Locate the cell with the specified text and output its [X, Y] center coordinate. 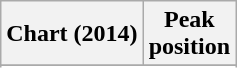
Chart (2014) [72, 34]
Peakposition [189, 34]
